For the text-containing cell, return its midpoint in [X, Y] coordinate format. 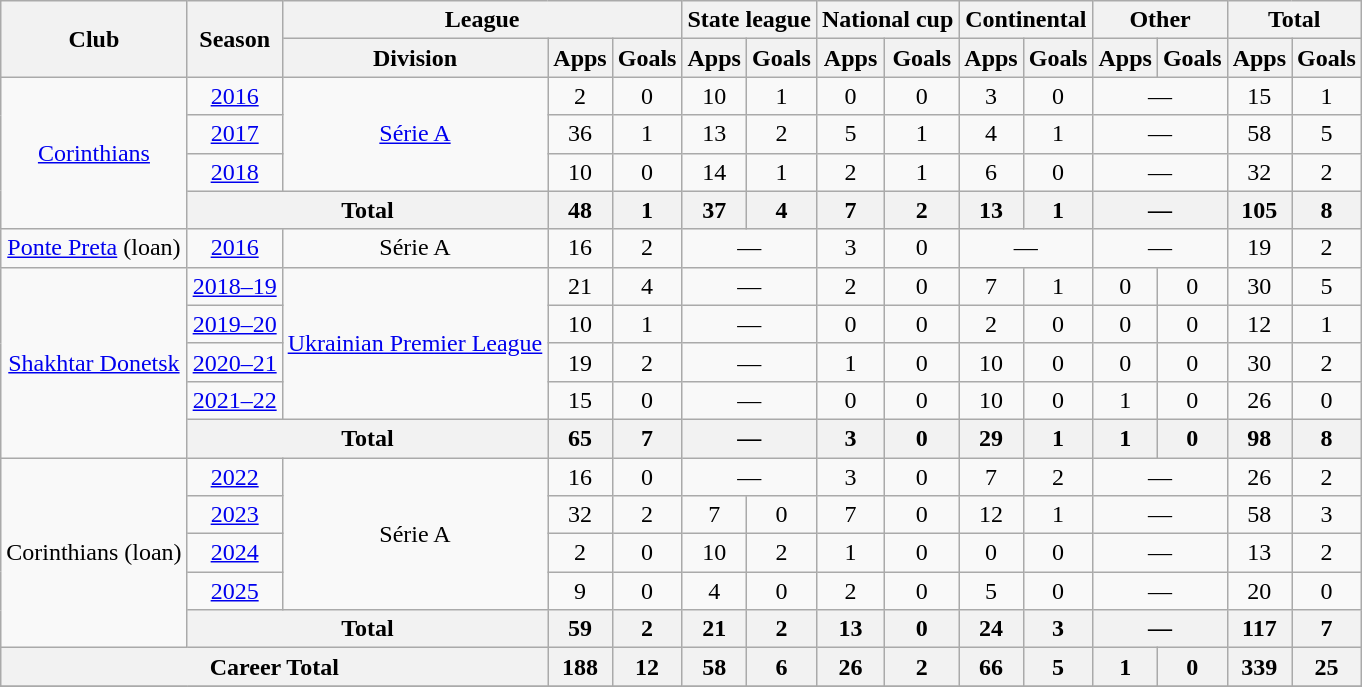
Club [94, 39]
Career Total [274, 667]
9 [580, 591]
Ponte Preta (loan) [94, 248]
2017 [234, 134]
188 [580, 667]
48 [580, 210]
2018 [234, 172]
Shakhtar Donetsk [94, 362]
Season [234, 39]
59 [580, 629]
League [482, 20]
2021–22 [234, 400]
State league [749, 20]
Other [1160, 20]
29 [991, 438]
Ukrainian Premier League [415, 343]
Continental [1026, 20]
2018–19 [234, 286]
2022 [234, 477]
14 [714, 172]
65 [580, 438]
105 [1259, 210]
Corinthians [94, 153]
37 [714, 210]
Corinthians (loan) [94, 553]
24 [991, 629]
98 [1259, 438]
2020–21 [234, 362]
20 [1259, 591]
2025 [234, 591]
25 [1327, 667]
2019–20 [234, 324]
National cup [887, 20]
339 [1259, 667]
36 [580, 134]
2024 [234, 553]
66 [991, 667]
2023 [234, 515]
117 [1259, 629]
Division [415, 58]
